Detect which cell encompasses the target text, then output its (x, y) center coordinate. 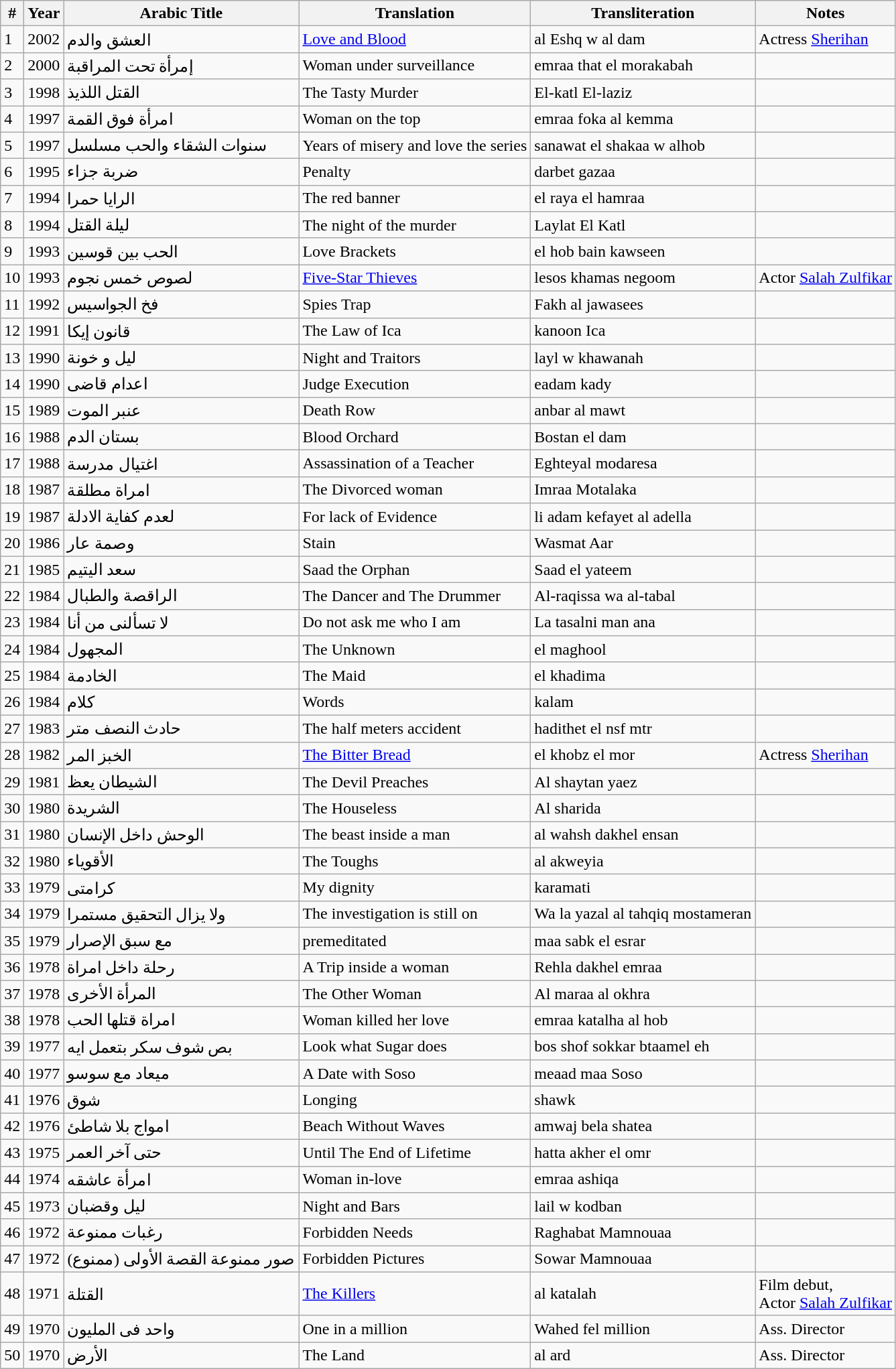
Love and Blood (415, 40)
Notes (826, 13)
The half meters accident (415, 728)
Transliteration (643, 13)
1975 (44, 1153)
اعدام قاضى (181, 384)
الخادمة (181, 675)
ليل و خونة (181, 358)
رحلة داخل امراة (181, 968)
بص شوف سكر بتعمل ايه (181, 1047)
The Maid (415, 675)
The Other Woman (415, 994)
حادث النصف متر (181, 728)
35 (12, 941)
ضربة جزاء (181, 172)
امرأة عاشقه (181, 1179)
5 (12, 145)
30 (12, 808)
القتل اللذيذ (181, 92)
Spies Trap (415, 304)
44 (12, 1179)
1985 (44, 570)
Night and Bars (415, 1206)
الوحش داخل الإنسان (181, 835)
1 (12, 40)
Wahed fel million (643, 1329)
bos shof sokkar btaamel eh (643, 1047)
ميعاد مع سوسو (181, 1073)
eadam kady (643, 384)
26 (12, 702)
Look what Sugar does (415, 1047)
9 (12, 251)
Wa la yazal al tahqiq mostameran (643, 914)
1974 (44, 1179)
Night and Traitors (415, 358)
Love Brackets (415, 251)
اغتيال مدرسة (181, 464)
maa sabk el esrar (643, 941)
11 (12, 304)
Fakh al jawasees (643, 304)
The night of the murder (415, 225)
46 (12, 1232)
Do not ask me who I am (415, 623)
1981 (44, 782)
47 (12, 1259)
حتى آخر العمر (181, 1153)
ليلة القتل (181, 225)
Wasmat Aar (643, 543)
6 (12, 172)
3 (12, 92)
2000 (44, 66)
40 (12, 1073)
The Divorced woman (415, 490)
Longing (415, 1100)
43 (12, 1153)
Woman under surveillance (415, 66)
1986 (44, 543)
امراة مطلقة (181, 490)
الخبز المر (181, 755)
22 (12, 596)
Al maraa al okhra (643, 994)
صور ممنوعة القصة الأولى (ممنوع) (181, 1259)
14 (12, 384)
42 (12, 1126)
قانون إيكا (181, 331)
الشيطان يعظ (181, 782)
21 (12, 570)
Blood Orchard (415, 437)
الشريدة (181, 808)
The Dancer and The Drummer (415, 596)
darbet gazaa (643, 172)
Imraa Motalaka (643, 490)
Laylat El Katl (643, 225)
Saad the Orphan (415, 570)
shawk (643, 1100)
49 (12, 1329)
The Land (415, 1356)
Five-Star Thieves (415, 278)
The Houseless (415, 808)
39 (12, 1047)
17 (12, 464)
34 (12, 914)
سنوات الشقاء والحب مسلسل (181, 145)
al wahsh dakhel ensan (643, 835)
Judge Execution (415, 384)
امواج بلا شاطئ (181, 1126)
Death Row (415, 411)
The Unknown (415, 649)
الأقوياء (181, 861)
el khadima (643, 675)
37 (12, 994)
25 (12, 675)
المجهول (181, 649)
15 (12, 411)
كرامتى (181, 888)
Arabic Title (181, 13)
الحب بين قوسين (181, 251)
32 (12, 861)
hadithet el nsf mtr (643, 728)
anbar al mawt (643, 411)
12 (12, 331)
Beach Without Waves (415, 1126)
القتلة (181, 1293)
lesos khamas negoom (643, 278)
For lack of Evidence (415, 517)
امرأة فوق القمة (181, 119)
Al shaytan yaez (643, 782)
Rehla dakhel emraa (643, 968)
A Trip inside a woman (415, 968)
36 (12, 968)
بستان الدم (181, 437)
Assassination of a Teacher (415, 464)
1998 (44, 92)
Actor Salah Zulfikar (826, 278)
27 (12, 728)
الراقصة والطبال (181, 596)
لعدم كفاية الادلة (181, 517)
The beast inside a man (415, 835)
1983 (44, 728)
karamati (643, 888)
4 (12, 119)
1989 (44, 411)
Al sharida (643, 808)
Until The End of Lifetime (415, 1153)
العشق والدم (181, 40)
33 (12, 888)
The investigation is still on (415, 914)
50 (12, 1356)
24 (12, 649)
Bostan el dam (643, 437)
13 (12, 358)
كلام (181, 702)
لا تسألنى من أنا (181, 623)
سعد اليتيم (181, 570)
One in a million (415, 1329)
2 (12, 66)
My dignity (415, 888)
فخ الجواسيس (181, 304)
Forbidden Pictures (415, 1259)
li adam kefayet al adella (643, 517)
امراة قتلها الحب (181, 1021)
Years of misery and love the series (415, 145)
al ard (643, 1356)
# (12, 13)
hatta akher el omr (643, 1153)
kalam (643, 702)
The Devil Preaches (415, 782)
38 (12, 1021)
Woman killed her love (415, 1021)
emraa that el morakabah (643, 66)
الرايا حمرا (181, 198)
The Killers (415, 1293)
2002 (44, 40)
Film debut,Actor Salah Zulfikar (826, 1293)
The Tasty Murder (415, 92)
sanawat el shakaa w alhob (643, 145)
الأرض (181, 1356)
ليل وقضبان (181, 1206)
A Date with Soso (415, 1073)
Al-raqissa wa al-tabal (643, 596)
el khobz el mor (643, 755)
18 (12, 490)
lail w kodban (643, 1206)
ولا يزال التحقيق مستمرا (181, 914)
1982 (44, 755)
La tasalni man ana (643, 623)
Words (415, 702)
Eghteyal modaresa (643, 464)
emraa ashiqa (643, 1179)
29 (12, 782)
The Law of Ica (415, 331)
مع سبق الإصرار (181, 941)
لصوص خمس نجوم (181, 278)
Raghabat Mamnouaa (643, 1232)
وصمة عار (181, 543)
1973 (44, 1206)
Year (44, 13)
19 (12, 517)
layl w khawanah (643, 358)
meaad maa Soso (643, 1073)
7 (12, 198)
23 (12, 623)
Forbidden Needs (415, 1232)
41 (12, 1100)
premeditated (415, 941)
رغبات ممنوعة (181, 1232)
Sowar Mamnouaa (643, 1259)
45 (12, 1206)
el maghool (643, 649)
kanoon Ica (643, 331)
28 (12, 755)
إمرأة تحت المراقبة (181, 66)
10 (12, 278)
20 (12, 543)
amwaj bela shatea (643, 1126)
emraa katalha al hob (643, 1021)
المرأة الأخرى (181, 994)
8 (12, 225)
Woman on the top (415, 119)
al Eshq w al dam (643, 40)
al akweyia (643, 861)
Woman in-love (415, 1179)
The Bitter Bread (415, 755)
El-katl El-laziz (643, 92)
Translation (415, 13)
1995 (44, 172)
The Toughs (415, 861)
Saad el yateem (643, 570)
The red banner (415, 198)
el hob bain kawseen (643, 251)
1992 (44, 304)
al katalah (643, 1293)
31 (12, 835)
شوق (181, 1100)
emraa foka al kemma (643, 119)
el raya el hamraa (643, 198)
1971 (44, 1293)
1991 (44, 331)
Stain (415, 543)
واحد فى المليون (181, 1329)
عنبر الموت (181, 411)
16 (12, 437)
48 (12, 1293)
Penalty (415, 172)
